Identify which cell holds the provided text, then report its (X, Y) central coordinate. 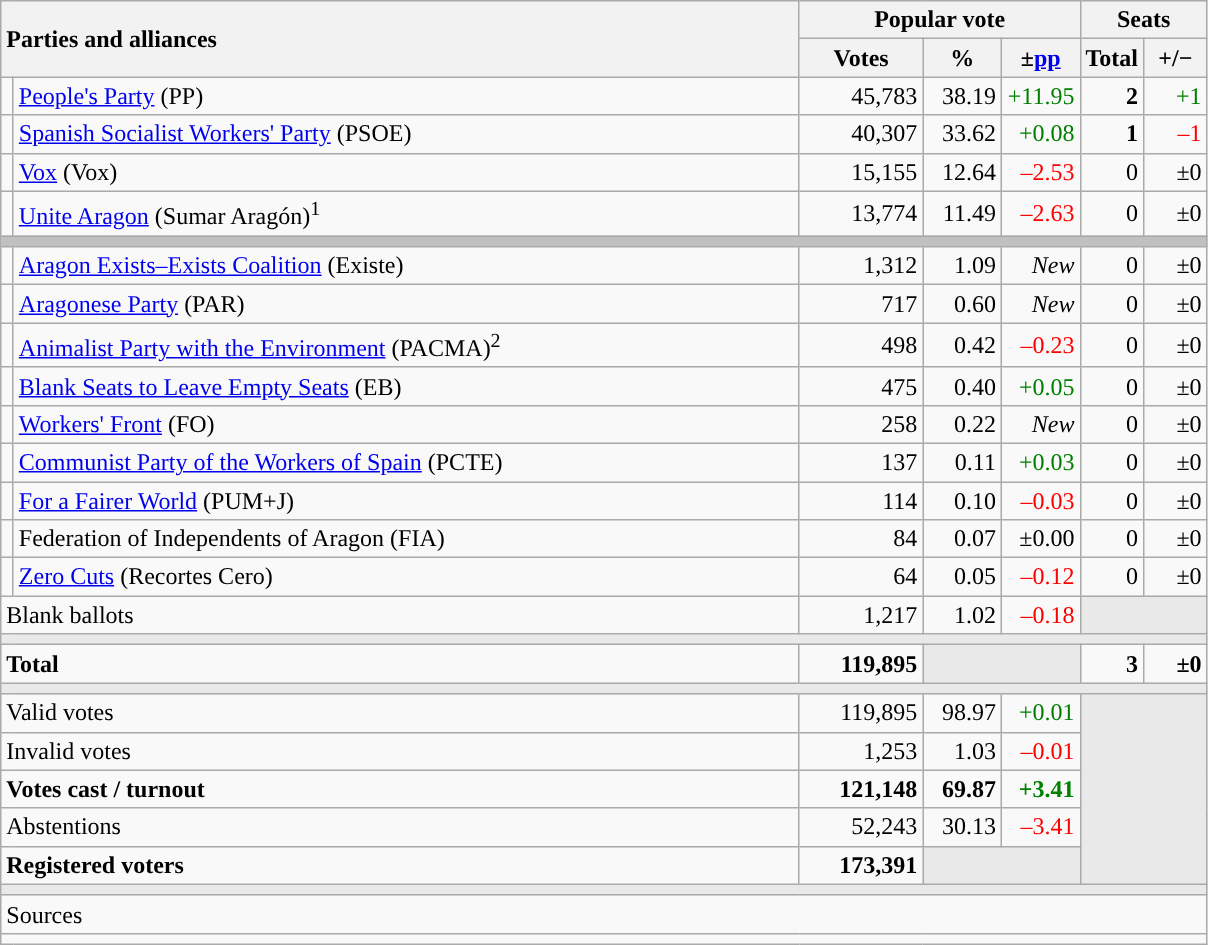
38.19 (962, 96)
–0.12 (1040, 577)
13,774 (861, 214)
0.10 (962, 501)
64 (861, 577)
40,307 (861, 134)
1.03 (962, 751)
173,391 (861, 865)
98.97 (962, 713)
30.13 (962, 827)
121,148 (861, 789)
498 (861, 346)
Aragonese Party (PAR) (406, 304)
1 (1112, 134)
+0.08 (1040, 134)
Vox (Vox) (406, 172)
Zero Cuts (Recortes Cero) (406, 577)
–0.03 (1040, 501)
–1 (1176, 134)
1.02 (962, 615)
+0.01 (1040, 713)
Spanish Socialist Workers' Party (PSOE) (406, 134)
1,217 (861, 615)
Parties and alliances (400, 39)
1,253 (861, 751)
11.49 (962, 214)
–0.01 (1040, 751)
Workers' Front (FO) (406, 424)
15,155 (861, 172)
+3.41 (1040, 789)
Federation of Independents of Aragon (FIA) (406, 539)
People's Party (PP) (406, 96)
12.64 (962, 172)
Votes (861, 58)
0.07 (962, 539)
Popular vote (940, 20)
+0.05 (1040, 386)
0.40 (962, 386)
+1 (1176, 96)
Blank Seats to Leave Empty Seats (EB) (406, 386)
Votes cast / turnout (400, 789)
–3.41 (1040, 827)
+11.95 (1040, 96)
475 (861, 386)
Seats (1144, 20)
258 (861, 424)
0.22 (962, 424)
Invalid votes (400, 751)
1,312 (861, 266)
33.62 (962, 134)
3 (1112, 664)
0.11 (962, 462)
% (962, 58)
717 (861, 304)
Sources (604, 914)
+/− (1176, 58)
±pp (1040, 58)
Valid votes (400, 713)
2 (1112, 96)
1.09 (962, 266)
Blank ballots (400, 615)
+0.03 (1040, 462)
–0.18 (1040, 615)
±0.00 (1040, 539)
Unite Aragon (Sumar Aragón)1 (406, 214)
0.05 (962, 577)
Registered voters (400, 865)
Aragon Exists–Exists Coalition (Existe) (406, 266)
52,243 (861, 827)
137 (861, 462)
–2.63 (1040, 214)
–0.23 (1040, 346)
114 (861, 501)
69.87 (962, 789)
Communist Party of the Workers of Spain (PCTE) (406, 462)
–2.53 (1040, 172)
Animalist Party with the Environment (PACMA)2 (406, 346)
84 (861, 539)
For a Fairer World (PUM+J) (406, 501)
45,783 (861, 96)
0.42 (962, 346)
0.60 (962, 304)
Abstentions (400, 827)
